Pinpoint the cell where the given text exists, returning its (x, y) midpoint coordinate. 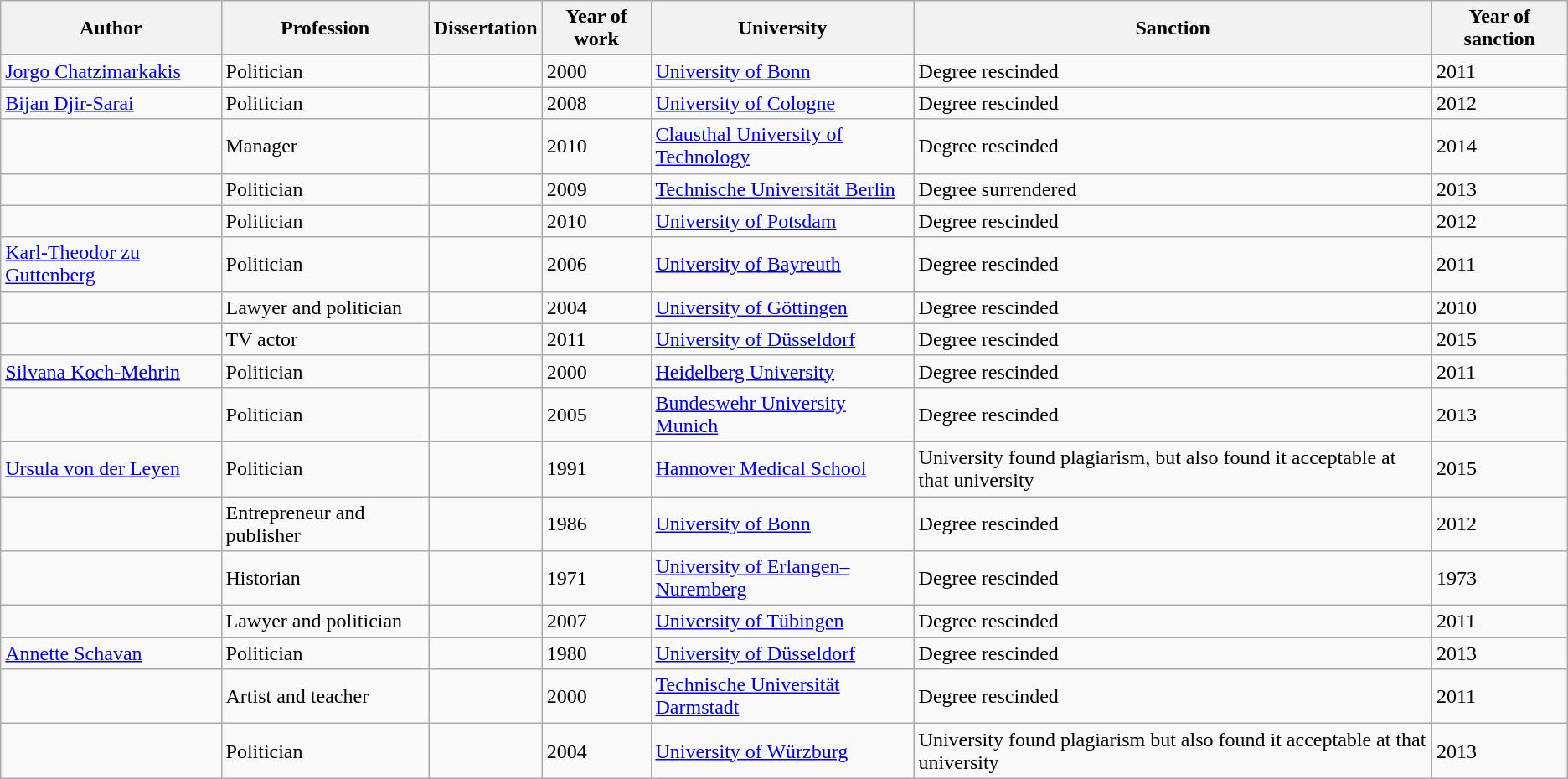
Hannover Medical School (782, 469)
Sanction (1173, 28)
2009 (596, 189)
1971 (596, 578)
TV actor (325, 339)
1991 (596, 469)
Annette Schavan (111, 653)
Year of sanction (1499, 28)
1973 (1499, 578)
University found plagiarism, but also found it acceptable at that university (1173, 469)
Silvana Koch-Mehrin (111, 371)
1986 (596, 523)
Bundeswehr University Munich (782, 414)
Clausthal University of Technology (782, 146)
University of Cologne (782, 103)
University of Würzburg (782, 751)
1980 (596, 653)
University of Göttingen (782, 307)
University of Potsdam (782, 221)
Jorgo Chatzimarkakis (111, 71)
Dissertation (486, 28)
Historian (325, 578)
2006 (596, 265)
2008 (596, 103)
Artist and teacher (325, 697)
Degree surrendered (1173, 189)
Heidelberg University (782, 371)
2005 (596, 414)
Entrepreneur and publisher (325, 523)
2007 (596, 622)
Technische Universität Darmstadt (782, 697)
University (782, 28)
Technische Universität Berlin (782, 189)
University found plagiarism but also found it acceptable at that university (1173, 751)
Profession (325, 28)
2014 (1499, 146)
Manager (325, 146)
Bijan Djir-Sarai (111, 103)
Author (111, 28)
Ursula von der Leyen (111, 469)
University of Bayreuth (782, 265)
University of Tübingen (782, 622)
Karl-Theodor zu Guttenberg (111, 265)
Year of work (596, 28)
University of Erlangen–Nuremberg (782, 578)
